From the cell containing the given text, extract its center point as (X, Y) coordinate. 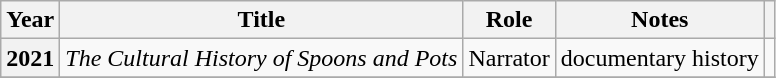
Role (509, 20)
Notes (660, 20)
2021 (30, 58)
Title (262, 20)
The Cultural History of Spoons and Pots (262, 58)
documentary history (660, 58)
Narrator (509, 58)
Year (30, 20)
